Pinpoint the cell where the given text exists, returning its [x, y] midpoint coordinate. 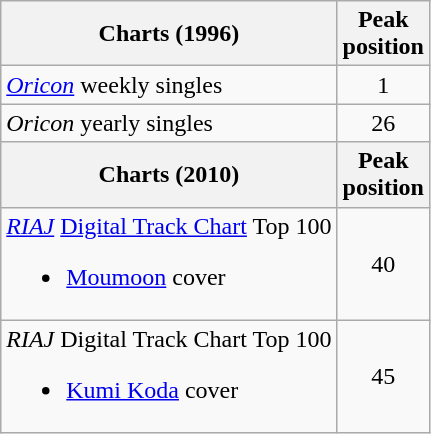
Charts (1996) [169, 34]
1 [383, 85]
40 [383, 264]
Oricon yearly singles [169, 123]
RIAJ Digital Track Chart Top 100Kumi Koda cover [169, 376]
26 [383, 123]
Charts (2010) [169, 174]
45 [383, 376]
Oricon weekly singles [169, 85]
RIAJ Digital Track Chart Top 100Moumoon cover [169, 264]
